Extract the (X, Y) coordinate from the center of the cell holding the provided text.  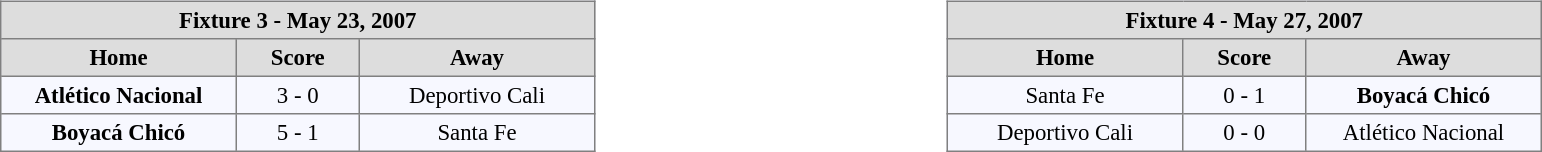
0 - 0 (1244, 133)
3 - 0 (298, 95)
0 - 1 (1244, 95)
Fixture 4 - May 27, 2007 (1244, 20)
5 - 1 (298, 133)
Fixture 3 - May 23, 2007 (298, 20)
